Return [X, Y] of the center of cell containing provided text 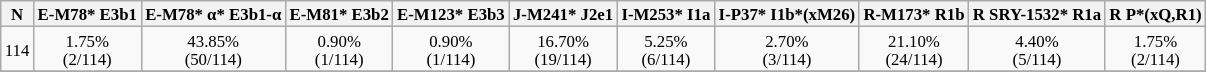
R P*(xQ,R1) [1155, 14]
E-M123* E3b3 [451, 14]
R SRY-1532* R1a [1038, 14]
E-M81* E3b2 [339, 14]
114 [18, 49]
5.25%(6/114) [666, 49]
I-M253* I1a [666, 14]
21.10%(24/114) [914, 49]
J-M241* J2e1 [563, 14]
N [18, 14]
4.40%(5/114) [1038, 49]
E-M78* E3b1 [88, 14]
16.70%(19/114) [563, 49]
E-M78* α* E3b1-α [213, 14]
43.85%(50/114) [213, 49]
2.70%(3/114) [788, 49]
R-M173* R1b [914, 14]
I-P37* I1b*(xM26) [788, 14]
